Detect which cell encompasses the target text, then output its (x, y) center coordinate. 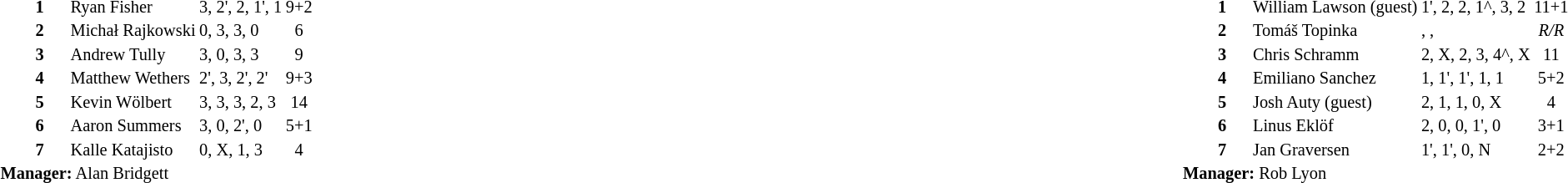
1', 1', 0, N (1475, 150)
0, 3, 3, 0 (241, 32)
Matthew Wethers (133, 79)
9 (298, 55)
5+1 (298, 127)
2, X, 2, 3, 4^, X (1475, 55)
Linus Eklöf (1335, 127)
Emiliano Sanchez (1335, 79)
2, 1, 1, 0, X (1475, 102)
2, 0, 0, 1', 0 (1475, 127)
Michał Rajkowski (133, 32)
3, 0, 2', 0 (241, 127)
Kalle Katajisto (133, 150)
0, X, 1, 3 (241, 150)
Chris Schramm (1335, 55)
Josh Auty (guest) (1335, 102)
Tomáš Topinka (1335, 32)
9+3 (298, 79)
, , (1475, 32)
14 (298, 102)
Kevin Wölbert (133, 102)
2', 3, 2', 2' (241, 79)
1, 1', 1', 1, 1 (1475, 79)
Jan Graversen (1335, 150)
Andrew Tully (133, 55)
Aaron Summers (133, 127)
3, 0, 3, 3 (241, 55)
3, 3, 3, 2, 3 (241, 102)
